Identify which cell holds the provided text, then report its [X, Y] central coordinate. 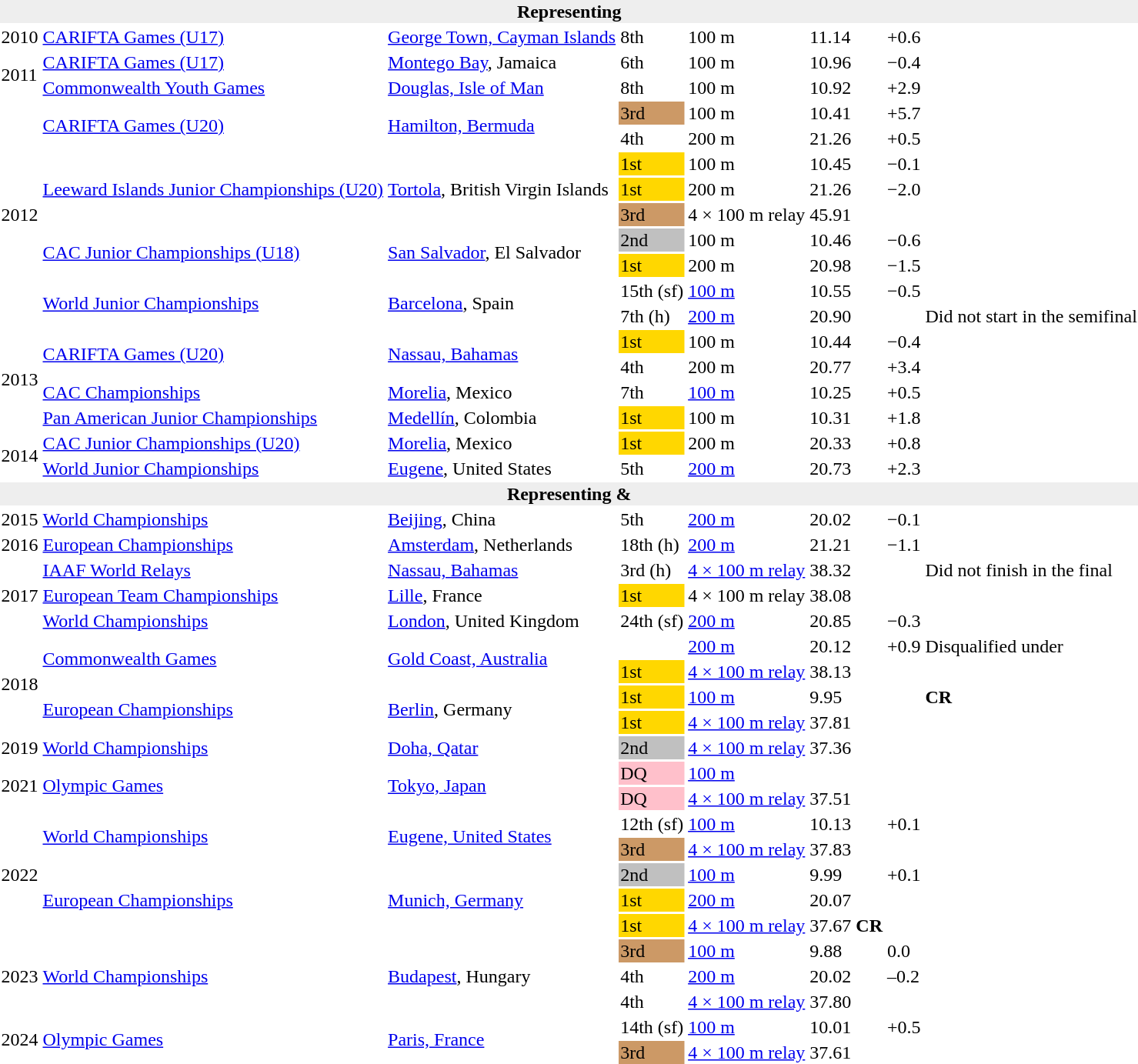
37.83 [846, 849]
18th (h) [652, 545]
Medellín, Colombia [502, 418]
10.13 [846, 824]
37.80 [846, 1002]
2018 [20, 685]
London, United Kingdom [502, 621]
2013 [20, 380]
Budapest, Hungary [502, 976]
2017 [20, 595]
38.13 [846, 672]
10.31 [846, 418]
European Team Championships [213, 595]
14th (sf) [652, 1027]
10.55 [846, 291]
Commonwealth Youth Games [213, 88]
6th [652, 62]
2012 [20, 215]
10.01 [846, 1027]
37.51 [846, 799]
Pan American Junior Championships [213, 418]
Representing & [569, 494]
Did not start in the semifinal [1031, 316]
2016 [20, 545]
10.25 [846, 392]
−0.5 [903, 291]
Representing [569, 12]
2015 [20, 519]
Amsterdam, Netherlands [502, 545]
20.77 [846, 367]
2010 [20, 37]
9.95 [846, 697]
−0.6 [903, 240]
37.36 [846, 748]
Did not finish in the final [1031, 570]
+0.8 [903, 443]
10.96 [846, 62]
–0.2 [903, 976]
+2.3 [903, 469]
Paris, France [502, 1040]
Beijing, China [502, 519]
San Salvador, El Salvador [502, 252]
2024 [20, 1040]
0.0 [903, 951]
CAC Championships [213, 392]
7th [652, 392]
Berlin, Germany [502, 709]
Commonwealth Games [213, 659]
37.81 [846, 722]
+5.7 [903, 113]
20.12 [846, 646]
10.45 [846, 164]
−0.3 [903, 621]
12th (sf) [652, 824]
IAAF World Relays [213, 570]
7th (h) [652, 316]
37.67 CR [846, 926]
Lille, France [502, 595]
Montego Bay, Jamaica [502, 62]
38.08 [846, 595]
Gold Coast, Australia [502, 659]
+0.9 [903, 646]
Barcelona, Spain [502, 303]
2019 [20, 748]
Tortola, British Virgin Islands [502, 189]
20.85 [846, 621]
−2.0 [903, 189]
20.98 [846, 265]
−1.5 [903, 265]
2023 [20, 976]
+0.6 [903, 37]
2021 [20, 786]
3rd (h) [652, 570]
10.44 [846, 342]
10.92 [846, 88]
Munich, Germany [502, 900]
37.61 [846, 1052]
CAC Junior Championships (U18) [213, 252]
Douglas, Isle of Man [502, 88]
2011 [20, 75]
15th (sf) [652, 291]
21.21 [846, 545]
24th (sf) [652, 621]
+3.4 [903, 367]
20.07 [846, 900]
20.90 [846, 316]
Leeward Islands Junior Championships (U20) [213, 189]
−1.1 [903, 545]
20.73 [846, 469]
2014 [20, 455]
11.14 [846, 37]
38.32 [846, 570]
George Town, Cayman Islands [502, 37]
2022 [20, 875]
Disqualified under [1031, 646]
10.41 [846, 113]
Tokyo, Japan [502, 786]
9.88 [846, 951]
CR [1031, 697]
+1.8 [903, 418]
Hamilton, Bermuda [502, 126]
10.46 [846, 240]
+2.9 [903, 88]
20.33 [846, 443]
Doha, Qatar [502, 748]
45.91 [846, 215]
CAC Junior Championships (U20) [213, 443]
9.99 [846, 875]
